For the text-containing cell, return its midpoint in [x, y] coordinate format. 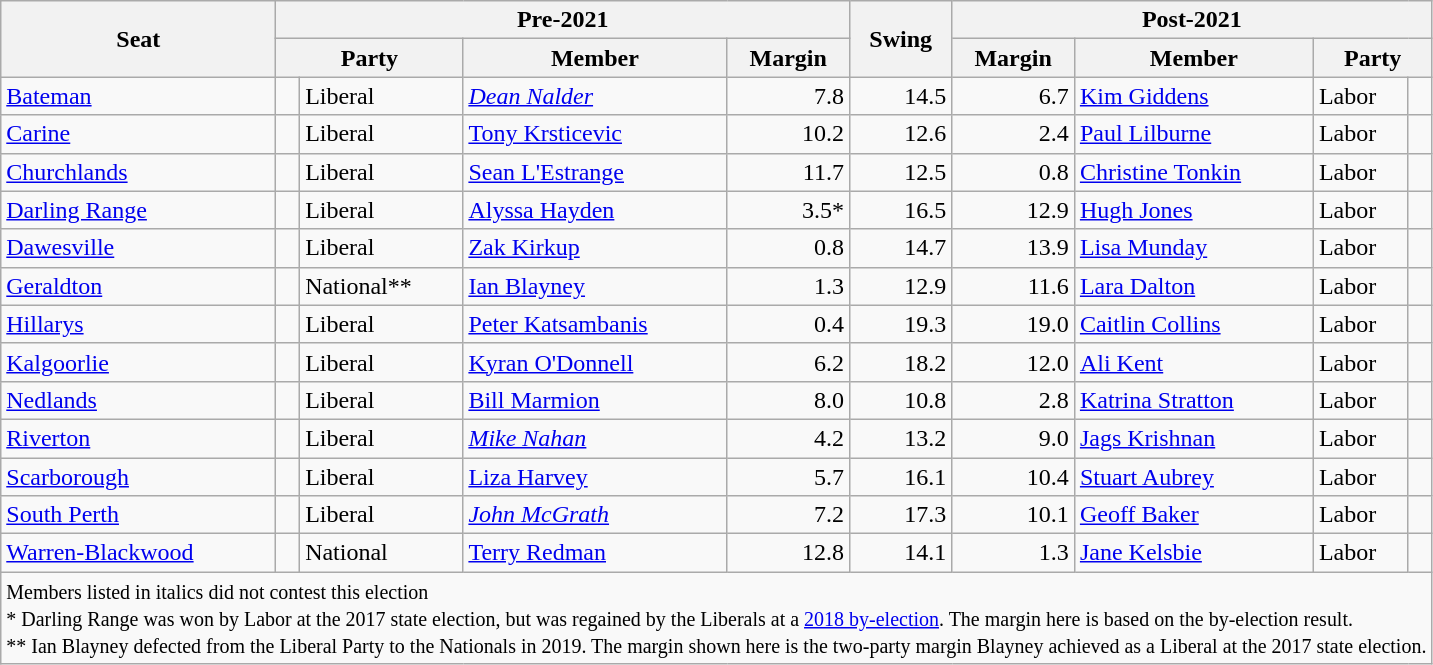
Ali Kent [1194, 362]
19.0 [1014, 324]
John McGrath [595, 515]
Stuart Aubrey [1194, 477]
13.2 [900, 438]
National [382, 553]
Kyran O'Donnell [595, 362]
4.2 [788, 438]
Lara Dalton [1194, 286]
17.3 [900, 515]
10.2 [788, 134]
Caitlin Collins [1194, 324]
Seat [138, 39]
5.7 [788, 477]
Peter Katsambanis [595, 324]
2.4 [1014, 134]
12.5 [900, 172]
Carine [138, 134]
10.8 [900, 400]
6.2 [788, 362]
Riverton [138, 438]
Zak Kirkup [595, 248]
7.2 [788, 515]
0.4 [788, 324]
Liza Harvey [595, 477]
Pre-2021 [563, 20]
8.0 [788, 400]
Nedlands [138, 400]
6.7 [1014, 96]
Hugh Jones [1194, 210]
3.5* [788, 210]
Alyssa Hayden [595, 210]
Geoff Baker [1194, 515]
Sean L'Estrange [595, 172]
Dean Nalder [595, 96]
13.9 [1014, 248]
19.3 [900, 324]
14.5 [900, 96]
9.0 [1014, 438]
Bill Marmion [595, 400]
Tony Krsticevic [595, 134]
16.1 [900, 477]
11.6 [1014, 286]
Dawesville [138, 248]
16.5 [900, 210]
Kim Giddens [1194, 96]
Christine Tonkin [1194, 172]
Post-2021 [1192, 20]
South Perth [138, 515]
Bateman [138, 96]
Churchlands [138, 172]
18.2 [900, 362]
Lisa Munday [1194, 248]
10.1 [1014, 515]
Darling Range [138, 210]
Hillarys [138, 324]
Mike Nahan [595, 438]
10.4 [1014, 477]
Katrina Stratton [1194, 400]
12.8 [788, 553]
Ian Blayney [595, 286]
Terry Redman [595, 553]
Kalgoorlie [138, 362]
7.8 [788, 96]
Swing [900, 39]
Scarborough [138, 477]
2.8 [1014, 400]
Geraldton [138, 286]
12.6 [900, 134]
Jane Kelsbie [1194, 553]
National** [382, 286]
14.7 [900, 248]
14.1 [900, 553]
Paul Lilburne [1194, 134]
Jags Krishnan [1194, 438]
Warren-Blackwood [138, 553]
12.0 [1014, 362]
11.7 [788, 172]
